Detect which cell encompasses the target text, then output its (X, Y) center coordinate. 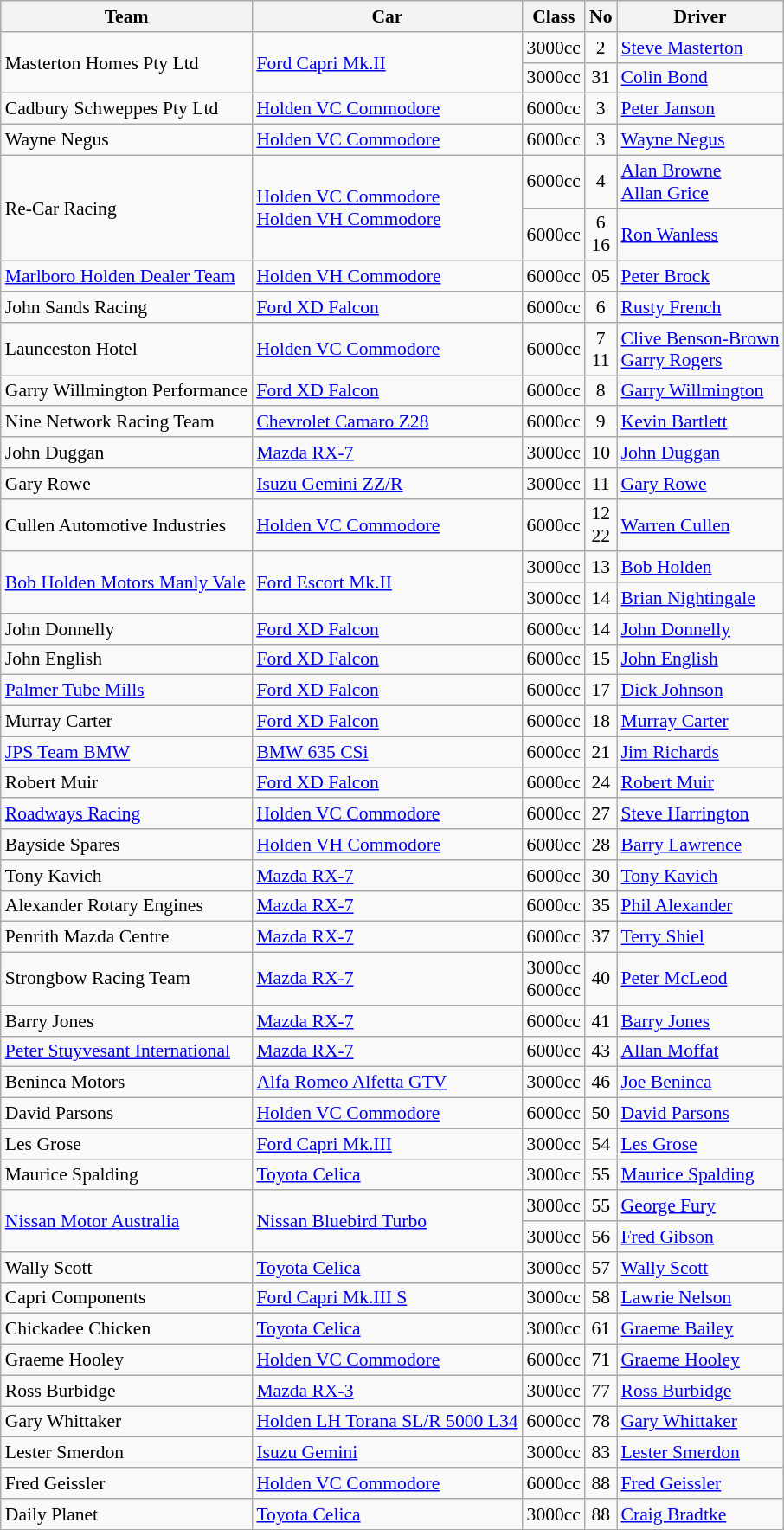
8 (601, 391)
Class (554, 16)
Capri Components (126, 1298)
Bob Holden Motors Manly Vale (126, 583)
Strongbow Racing Team (126, 980)
Holden LH Torana SL/R 5000 L34 (387, 1422)
Peter Janson (701, 109)
Barry Lawrence (701, 845)
24 (601, 783)
Chevrolet Camaro Z28 (387, 422)
BMW 635 CSi (387, 752)
4 (601, 182)
George Fury (701, 1206)
Ford Escort Mk.II (387, 583)
Ford Capri Mk.III (387, 1144)
Ford Capri Mk.II (387, 62)
13 (601, 568)
78 (601, 1422)
Palmer Tube Mills (126, 691)
Launceston Hotel (126, 350)
Nine Network Racing Team (126, 422)
Allan Moffat (701, 1051)
Bob Holden (701, 568)
41 (601, 1021)
Peter McLeod (701, 980)
Alfa Romeo Alfetta GTV (387, 1083)
Roadways Racing (126, 814)
Alexander Rotary Engines (126, 906)
Masterton Homes Pty Ltd (126, 62)
61 (601, 1329)
Colin Bond (701, 78)
Brian Nightingale (701, 598)
Bayside Spares (126, 845)
11 (601, 484)
57 (601, 1268)
Cullen Automotive Industries (126, 524)
Car (387, 16)
Phil Alexander (701, 906)
43 (601, 1051)
28 (601, 845)
Terry Shiel (701, 937)
71 (601, 1360)
Ron Wanless (701, 234)
Joe Beninca (701, 1083)
Mazda RX-3 (387, 1391)
27 (601, 814)
Re-Car Racing (126, 208)
31 (601, 78)
JPS Team BMW (126, 752)
Nissan Bluebird Turbo (387, 1222)
50 (601, 1114)
3000cc6000cc (554, 980)
46 (601, 1083)
Isuzu Gemini ZZ/R (387, 484)
Ford Capri Mk.III S (387, 1298)
18 (601, 722)
40 (601, 980)
Daily Planet (126, 1514)
Garry Willmington Performance (126, 391)
Steve Harrington (701, 814)
Fred Gibson (701, 1237)
2 (601, 48)
35 (601, 906)
Driver (701, 16)
30 (601, 876)
54 (601, 1144)
Peter Stuyvesant International (126, 1051)
616 (601, 234)
Penrith Mazda Centre (126, 937)
21 (601, 752)
10 (601, 453)
56 (601, 1237)
37 (601, 937)
Beninca Motors (126, 1083)
Marlboro Holden Dealer Team (126, 277)
Lawrie Nelson (701, 1298)
Craig Bradtke (701, 1514)
17 (601, 691)
83 (601, 1453)
Steve Masterton (701, 48)
58 (601, 1298)
No (601, 16)
Garry Willmington (701, 391)
Peter Brock (701, 277)
15 (601, 659)
Jim Richards (701, 752)
12 22 (601, 524)
Chickadee Chicken (126, 1329)
Cadbury Schweppes Pty Ltd (126, 109)
Rusty French (701, 307)
Isuzu Gemini (387, 1453)
Kevin Bartlett (701, 422)
John Sands Racing (126, 307)
05 (601, 277)
Team (126, 16)
Alan Browne Allan Grice (701, 182)
Warren Cullen (701, 524)
6 (601, 307)
Graeme Bailey (701, 1329)
Holden VC CommodoreHolden VH Commodore (387, 208)
77 (601, 1391)
711 (601, 350)
Dick Johnson (701, 691)
Nissan Motor Australia (126, 1222)
9 (601, 422)
Clive Benson-Brown Garry Rogers (701, 350)
